Determine the (x, y) coordinate at the center of the cell enclosing the given text.  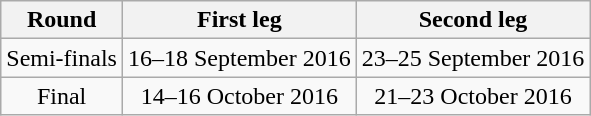
First leg (239, 20)
Second leg (473, 20)
Final (62, 96)
14–16 October 2016 (239, 96)
21–23 October 2016 (473, 96)
23–25 September 2016 (473, 58)
16–18 September 2016 (239, 58)
Semi-finals (62, 58)
Round (62, 20)
